Capture the cell that displays the provided text and extract its (X, Y) central coordinate. 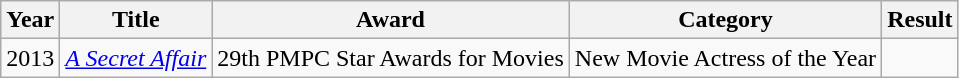
Award (391, 20)
Result (920, 20)
Category (725, 20)
New Movie Actress of the Year (725, 58)
Year (30, 20)
Title (136, 20)
A Secret Affair (136, 58)
2013 (30, 58)
29th PMPC Star Awards for Movies (391, 58)
